Pinpoint the cell where the given text exists, returning its (x, y) midpoint coordinate. 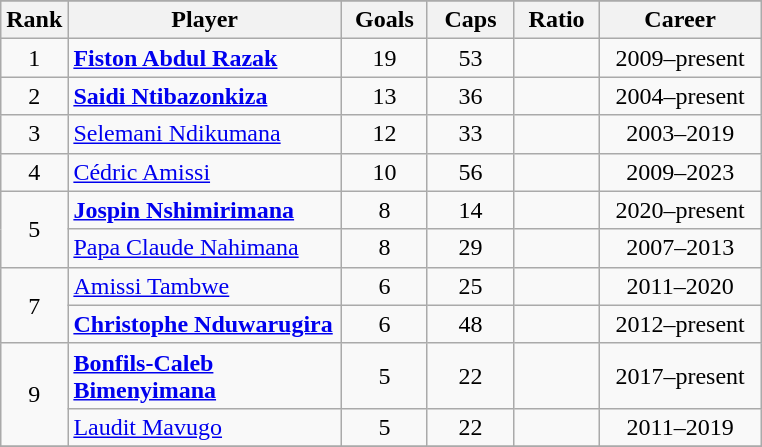
Rank (34, 20)
29 (470, 248)
56 (470, 172)
10 (384, 172)
48 (470, 324)
13 (384, 96)
2011–2020 (680, 286)
2007–2013 (680, 248)
36 (470, 96)
14 (470, 210)
19 (384, 58)
53 (470, 58)
33 (470, 134)
2009–2023 (680, 172)
2004–present (680, 96)
Player (205, 20)
Laudit Mavugo (205, 427)
Bonfils-Caleb Bimenyimana (205, 376)
Career (680, 20)
Goals (384, 20)
2 (34, 96)
12 (384, 134)
7 (34, 305)
Jospin Nshimirimana (205, 210)
4 (34, 172)
25 (470, 286)
2020–present (680, 210)
Saidi Ntibazonkiza (205, 96)
3 (34, 134)
2017–present (680, 376)
Selemani Ndikumana (205, 134)
Christophe Nduwarugira (205, 324)
9 (34, 394)
Caps (470, 20)
2012–present (680, 324)
Amissi Tambwe (205, 286)
1 (34, 58)
Papa Claude Nahimana (205, 248)
2003–2019 (680, 134)
2009–present (680, 58)
Ratio (557, 20)
2011–2019 (680, 427)
Cédric Amissi (205, 172)
Fiston Abdul Razak (205, 58)
